Scan for the cell matching the given text and deliver its (X, Y) coordinate at center. 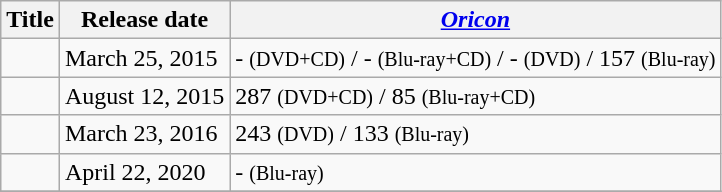
August 12, 2015 (144, 96)
- (Blu-ray) (476, 172)
Release date (144, 20)
March 25, 2015 (144, 58)
- (DVD+CD) / - (Blu-ray+CD) / - (DVD) / 157 (Blu-ray) (476, 58)
Title (30, 20)
287 (DVD+CD) / 85 (Blu-ray+CD) (476, 96)
April 22, 2020 (144, 172)
March 23, 2016 (144, 134)
Oricon (476, 20)
243 (DVD) / 133 (Blu-ray) (476, 134)
